Search for the cell housing the specified text and yield its [x, y] center coordinate. 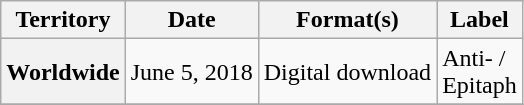
Format(s) [347, 20]
Digital download [347, 72]
Anti- /Epitaph [480, 72]
Territory [63, 20]
June 5, 2018 [192, 72]
Label [480, 20]
Worldwide [63, 72]
Date [192, 20]
